Search for the cell housing the specified text and yield its (x, y) center coordinate. 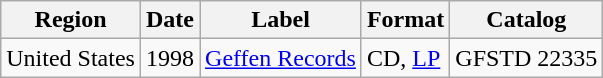
Catalog (526, 20)
GFSTD 22335 (526, 58)
Format (405, 20)
Region (71, 20)
1998 (170, 58)
Geffen Records (281, 58)
Date (170, 20)
Label (281, 20)
CD, LP (405, 58)
United States (71, 58)
